Identify which cell holds the provided text, then report its (X, Y) central coordinate. 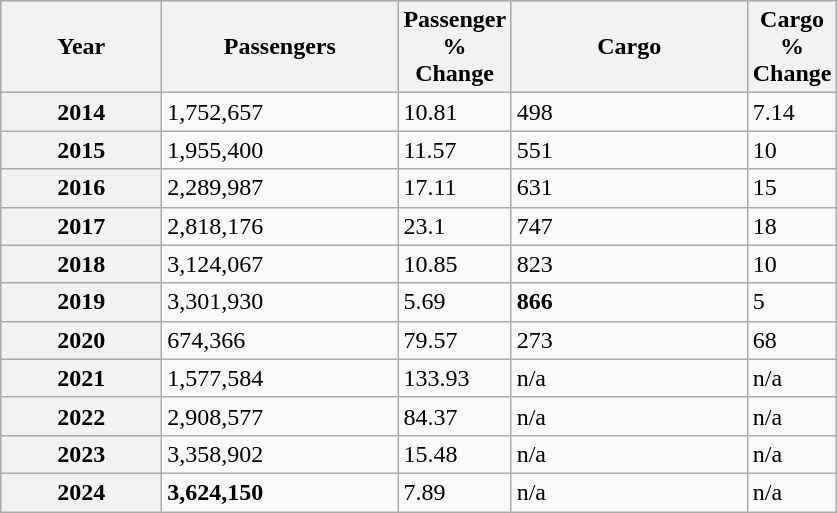
2019 (82, 302)
7.89 (454, 492)
Cargo (629, 47)
18 (792, 226)
273 (629, 340)
823 (629, 264)
866 (629, 302)
84.37 (454, 416)
2021 (82, 378)
747 (629, 226)
Passengers (280, 47)
133.93 (454, 378)
2022 (82, 416)
674,366 (280, 340)
10.85 (454, 264)
15.48 (454, 454)
2024 (82, 492)
Year (82, 47)
1,577,584 (280, 378)
3,301,930 (280, 302)
2,908,577 (280, 416)
10.81 (454, 112)
498 (629, 112)
11.57 (454, 150)
1,752,657 (280, 112)
Cargo % Change (792, 47)
2014 (82, 112)
5 (792, 302)
3,124,067 (280, 264)
551 (629, 150)
79.57 (454, 340)
2,818,176 (280, 226)
68 (792, 340)
2017 (82, 226)
2016 (82, 188)
17.11 (454, 188)
3,624,150 (280, 492)
2,289,987 (280, 188)
15 (792, 188)
5.69 (454, 302)
2015 (82, 150)
2018 (82, 264)
2020 (82, 340)
23.1 (454, 226)
2023 (82, 454)
7.14 (792, 112)
1,955,400 (280, 150)
3,358,902 (280, 454)
Passenger % Change (454, 47)
631 (629, 188)
